For the text-containing cell, return its midpoint in (x, y) coordinate format. 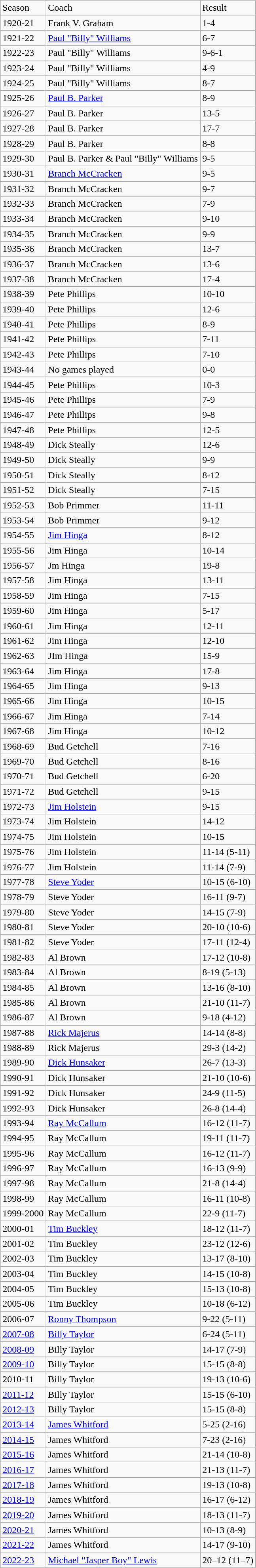
1930-31 (23, 173)
1942-43 (23, 354)
1967-68 (23, 731)
1995-96 (23, 1153)
2018-19 (23, 1500)
Frank V. Graham (123, 23)
1973-74 (23, 822)
1975-76 (23, 852)
Season (23, 8)
16-17 (6-12) (228, 1500)
9-13 (228, 686)
8-19 (5-13) (228, 972)
1978-79 (23, 897)
1980-81 (23, 927)
9-10 (228, 219)
10-13 (8-9) (228, 1530)
13-11 (228, 580)
13-16 (8-10) (228, 988)
1934-35 (23, 234)
9-6-1 (228, 53)
16-11 (9-7) (228, 897)
1950-51 (23, 475)
1931-32 (23, 189)
10-10 (228, 294)
1955-56 (23, 550)
2019-20 (23, 1515)
16-11 (10-8) (228, 1199)
1962-63 (23, 656)
1933-34 (23, 219)
21-14 (10-8) (228, 1455)
13-17 (8-10) (228, 1259)
1997-98 (23, 1184)
18-12 (11-7) (228, 1229)
1998-99 (23, 1199)
23-12 (12-6) (228, 1244)
1951-52 (23, 490)
1979-80 (23, 912)
17-4 (228, 279)
1958-59 (23, 596)
1921-22 (23, 38)
19-11 (11-7) (228, 1138)
15-9 (228, 656)
10-18 (6-12) (228, 1304)
13-5 (228, 113)
1981-82 (23, 942)
2017-18 (23, 1485)
1943-44 (23, 369)
1985-86 (23, 1003)
2005-06 (23, 1304)
20–12 (11–7) (228, 1560)
2004-05 (23, 1289)
8-7 (228, 83)
1968-69 (23, 746)
2000-01 (23, 1229)
1939-40 (23, 309)
17-12 (10-8) (228, 957)
4-9 (228, 68)
1961-62 (23, 641)
1925-26 (23, 98)
1969-70 (23, 761)
2022-23 (23, 1560)
1974-75 (23, 837)
10-14 (228, 550)
14-15 (10-8) (228, 1274)
1992-93 (23, 1108)
JIm Hinga (123, 656)
1971-72 (23, 792)
10-3 (228, 384)
1960-61 (23, 626)
7-11 (228, 339)
2006-07 (23, 1319)
6-20 (228, 776)
17-8 (228, 671)
17-11 (12-4) (228, 942)
1920-21 (23, 23)
1959-60 (23, 611)
15-13 (10-8) (228, 1289)
5-25 (2-16) (228, 1425)
1928-29 (23, 143)
12-10 (228, 641)
Michael "Jasper Boy" Lewis (123, 1560)
1-4 (228, 23)
2009-10 (23, 1364)
2001-02 (23, 1244)
1965-66 (23, 701)
14-17 (9-10) (228, 1545)
19-13 (10-8) (228, 1485)
1986-87 (23, 1018)
Jm Hinga (123, 565)
1957-58 (23, 580)
12-5 (228, 430)
21-10 (10-6) (228, 1078)
9-8 (228, 415)
1964-65 (23, 686)
Result (228, 8)
20-10 (10-6) (228, 927)
1945-46 (23, 400)
1991-92 (23, 1093)
6-24 (5-11) (228, 1334)
14-15 (7-9) (228, 912)
1948-49 (23, 445)
7-10 (228, 354)
1924-25 (23, 83)
2008-09 (23, 1349)
1963-64 (23, 671)
26-8 (14-4) (228, 1108)
1922-23 (23, 53)
1941-42 (23, 339)
1940-41 (23, 324)
9-12 (228, 520)
14-12 (228, 822)
2020-21 (23, 1530)
1929-30 (23, 158)
13-7 (228, 249)
2010-11 (23, 1379)
1970-71 (23, 776)
1987-88 (23, 1033)
1938-39 (23, 294)
26-7 (13-3) (228, 1063)
19-13 (10-6) (228, 1379)
1926-27 (23, 113)
2016-17 (23, 1470)
1952-53 (23, 505)
7-23 (2-16) (228, 1440)
5-17 (228, 611)
Coach (123, 8)
1977-78 (23, 882)
1993-94 (23, 1123)
2007-08 (23, 1334)
1937-38 (23, 279)
1954-55 (23, 535)
1932-33 (23, 204)
10-12 (228, 731)
1949-50 (23, 460)
21-13 (11-7) (228, 1470)
9-18 (4-12) (228, 1018)
2002-03 (23, 1259)
1923-24 (23, 68)
15-15 (6-10) (228, 1394)
24-9 (11-5) (228, 1093)
1996-97 (23, 1168)
1935-36 (23, 249)
1927-28 (23, 128)
2021-22 (23, 1545)
9-22 (5-11) (228, 1319)
18-13 (11-7) (228, 1515)
16-13 (9-9) (228, 1168)
11-11 (228, 505)
1990-91 (23, 1078)
1936-37 (23, 264)
2013-14 (23, 1425)
8-16 (228, 761)
1946-47 (23, 415)
17-7 (228, 128)
21-10 (11-7) (228, 1003)
2012-13 (23, 1410)
22-9 (11-7) (228, 1214)
14-17 (7-9) (228, 1349)
1989-90 (23, 1063)
6-7 (228, 38)
8-8 (228, 143)
13-6 (228, 264)
1972-73 (23, 807)
2011-12 (23, 1394)
0-0 (228, 369)
12-11 (228, 626)
11-14 (7-9) (228, 867)
1988-89 (23, 1048)
21-8 (14-4) (228, 1184)
2003-04 (23, 1274)
1966-67 (23, 716)
1984-85 (23, 988)
19-8 (228, 565)
1953-54 (23, 520)
1956-57 (23, 565)
Paul B. Parker & Paul "Billy" Williams (123, 158)
2015-16 (23, 1455)
1947-48 (23, 430)
2014-15 (23, 1440)
1983-84 (23, 972)
No games played (123, 369)
7-16 (228, 746)
1976-77 (23, 867)
14-14 (8-8) (228, 1033)
1994-95 (23, 1138)
1982-83 (23, 957)
10-15 (6-10) (228, 882)
Ronny Thompson (123, 1319)
11-14 (5-11) (228, 852)
9-7 (228, 189)
29-3 (14-2) (228, 1048)
7-14 (228, 716)
1944-45 (23, 384)
1999-2000 (23, 1214)
